For the text-containing cell, return its midpoint in [X, Y] coordinate format. 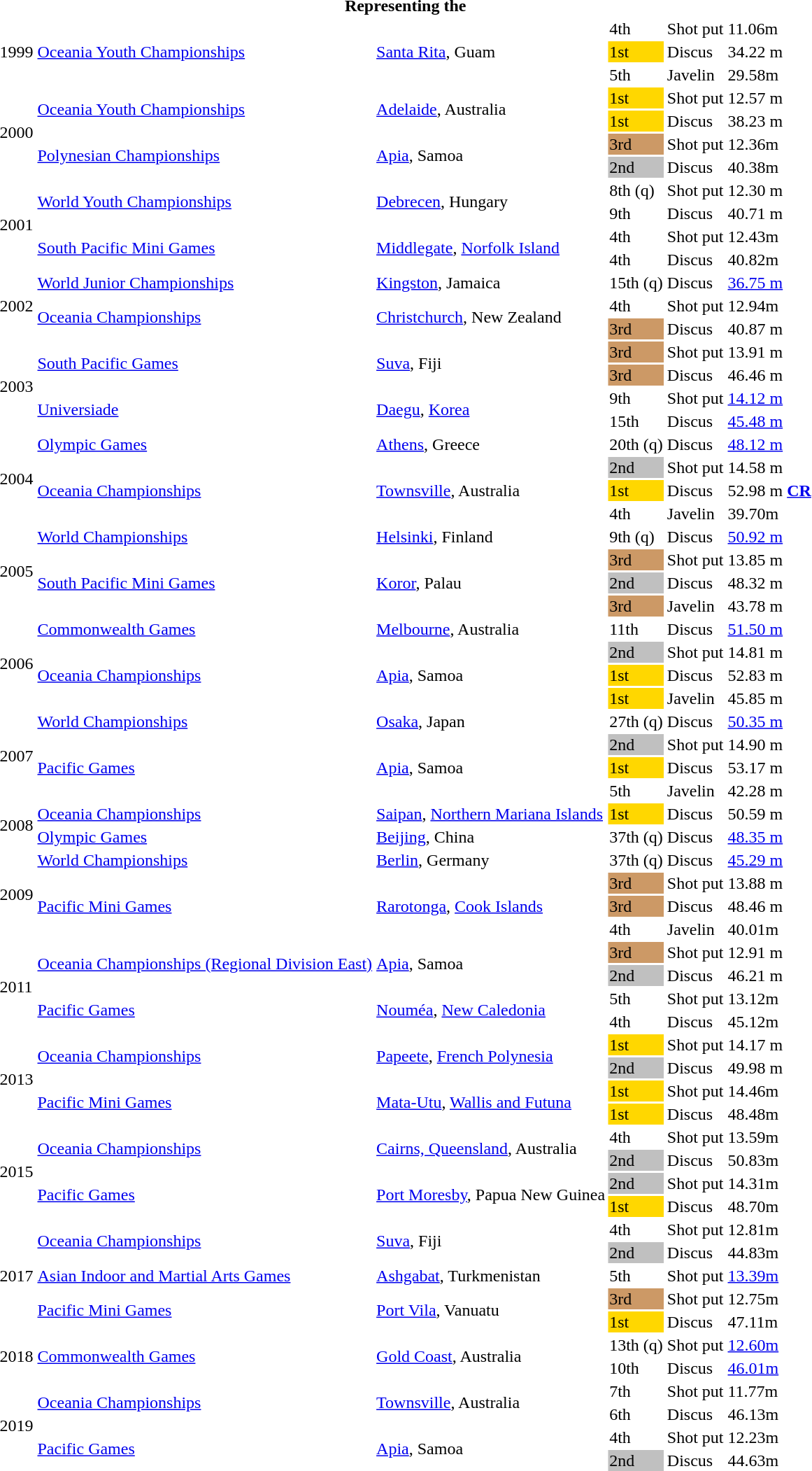
Helsinki, Finland [491, 537]
50.83m [769, 1160]
Rarotonga, Cook Islands [491, 906]
Oceania Championships (Regional Division East) [205, 964]
Saipan, Northern Mariana Islands [491, 814]
Ashgabat, Turkmenistan [491, 1276]
13.91 m [769, 352]
Daegu, Korea [491, 410]
46.21 m [769, 976]
Cairns, Queensland, Australia [491, 1149]
Port Moresby, Papua New Guinea [491, 1195]
Debrecen, Hungary [491, 202]
11.06m [769, 29]
11.77m [769, 1391]
43.78 m [769, 606]
13.12m [769, 999]
12.36m [769, 144]
34.22 m [769, 52]
52.83 m [769, 675]
Polynesian Championships [205, 155]
12.60m [769, 1345]
48.12 m [769, 444]
14.58 m [769, 467]
Koror, Palau [491, 583]
50.59 m [769, 814]
Kingston, Jamaica [491, 283]
44.83m [769, 1253]
48.32 m [769, 583]
7th [636, 1391]
10th [636, 1368]
48.35 m [769, 837]
40.01m [769, 929]
Melbourne, Australia [491, 629]
13.59m [769, 1137]
48.46 m [769, 906]
Universiade [205, 410]
World Youth Championships [205, 202]
46.46 m [769, 375]
50.35 m [769, 722]
50.92 m [769, 537]
Nouméa, New Caledonia [491, 1011]
45.29 m [769, 860]
40.38m [769, 167]
15th (q) [636, 283]
14.46m [769, 1091]
40.71 m [769, 213]
Gold Coast, Australia [491, 1356]
40.87 m [769, 329]
12.75m [769, 1299]
15th [636, 421]
39.70m [769, 514]
12.43m [769, 237]
12.23m [769, 1437]
12.81m [769, 1230]
8th (q) [636, 190]
Port Vila, Vanuatu [491, 1310]
South Pacific Games [205, 364]
14.31m [769, 1183]
13th (q) [636, 1345]
Osaka, Japan [491, 722]
Athens, Greece [491, 444]
46.01m [769, 1368]
14.90 m [769, 745]
14.12 m [769, 398]
29.58m [769, 75]
40.82m [769, 260]
48.48m [769, 1114]
12.57 m [769, 98]
Christchurch, New Zealand [491, 318]
13.39m [769, 1276]
45.48 m [769, 421]
Mata-Utu, Wallis and Futuna [491, 1103]
Santa Rita, Guam [491, 52]
Beijing, China [491, 837]
53.17 m [769, 768]
Berlin, Germany [491, 860]
48.70m [769, 1206]
14.17 m [769, 1045]
49.98 m [769, 1068]
45.12m [769, 1022]
6th [636, 1414]
14.81 m [769, 652]
13.85 m [769, 560]
12.94m [769, 306]
38.23 m [769, 121]
World Junior Championships [205, 283]
27th (q) [636, 722]
45.85 m [769, 698]
11th [636, 629]
52.98 m CR [769, 491]
44.63m [769, 1461]
47.11m [769, 1322]
13.88 m [769, 883]
Papeete, French Polynesia [491, 1057]
Adelaide, Australia [491, 109]
Middlegate, Norfolk Island [491, 248]
20th (q) [636, 444]
36.75 m [769, 283]
9th (q) [636, 537]
Asian Indoor and Martial Arts Games [205, 1276]
42.28 m [769, 791]
12.91 m [769, 952]
46.13m [769, 1414]
51.50 m [769, 629]
12.30 m [769, 190]
